For the text-containing cell, return its midpoint in (x, y) coordinate format. 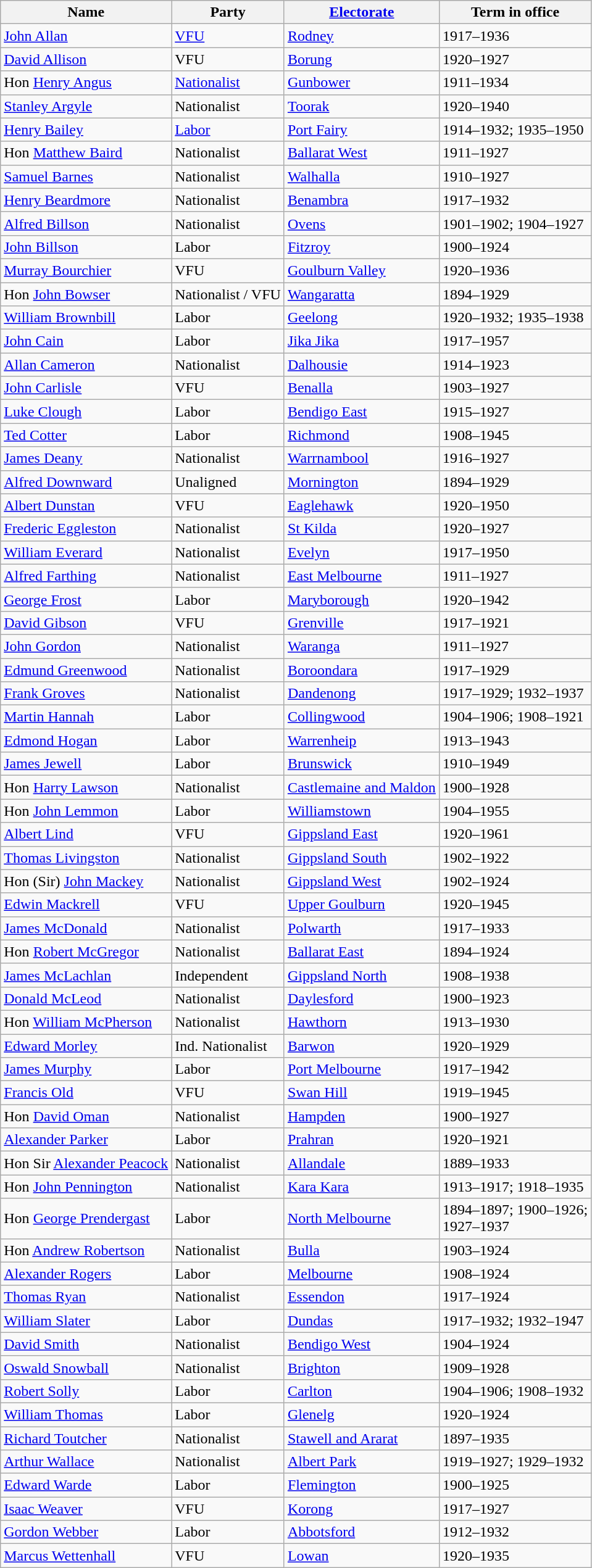
Francis Old (86, 1093)
1917–1942 (515, 1069)
Gippsland West (362, 881)
1920–1935 (515, 1556)
1889–1933 (515, 1163)
William Brownbill (86, 318)
Bulla (362, 1250)
Albert Lind (86, 834)
1917–1929 (515, 670)
Thomas Ryan (86, 1297)
Marcus Wettenhall (86, 1556)
Benambra (362, 200)
1920–1950 (515, 505)
Alfred Downward (86, 482)
Alexander Parker (86, 1140)
1912–1932 (515, 1532)
Alfred Billson (86, 223)
Edmund Greenwood (86, 670)
Flemington (362, 1485)
1910–1927 (515, 176)
Carlton (362, 1391)
St Kilda (362, 529)
Brighton (362, 1367)
Martin Hannah (86, 717)
Hon Sir Alexander Peacock (86, 1163)
John Gordon (86, 646)
Brunswick (362, 764)
1920–1924 (515, 1414)
Independent (228, 975)
James Jewell (86, 764)
Isaac Weaver (86, 1509)
Electorate (362, 12)
Name (86, 12)
1917–1932 (515, 200)
1900–1925 (515, 1485)
1920–1929 (515, 1046)
Lowan (362, 1556)
James Murphy (86, 1069)
1917–1921 (515, 623)
John Billson (86, 247)
1914–1932; 1935–1950 (515, 130)
Geelong (362, 318)
Williamstown (362, 811)
Ballarat West (362, 153)
Swan Hill (362, 1093)
East Melbourne (362, 576)
1917–1950 (515, 552)
Allandale (362, 1163)
Luke Clough (86, 412)
1913–1930 (515, 1022)
George Frost (86, 599)
Warrenheip (362, 740)
1902–1922 (515, 858)
Party (228, 12)
1917–1936 (515, 36)
1917–1933 (515, 928)
Barwon (362, 1046)
Hon Robert McGregor (86, 952)
1919–1927; 1929–1932 (515, 1462)
Abbotsford (362, 1532)
Fitzroy (362, 247)
1915–1927 (515, 412)
Bendigo East (362, 412)
Goulburn Valley (362, 270)
Frank Groves (86, 694)
1904–1955 (515, 811)
1920–1945 (515, 905)
Borung (362, 59)
David Smith (86, 1344)
Dandenong (362, 694)
1903–1927 (515, 388)
Upper Goulburn (362, 905)
Hon Andrew Robertson (86, 1250)
Toorak (362, 106)
Eaglehawk (362, 505)
Essendon (362, 1297)
James McDonald (86, 928)
Frederic Eggleston (86, 529)
Port Melbourne (362, 1069)
Oswald Snowball (86, 1367)
1908–1945 (515, 435)
William Thomas (86, 1414)
Gippsland North (362, 975)
Kara Kara (362, 1187)
Alexander Rogers (86, 1274)
Allan Cameron (86, 365)
John Carlisle (86, 388)
Rodney (362, 36)
1900–1927 (515, 1116)
Warrnambool (362, 458)
Gippsland East (362, 834)
Grenville (362, 623)
Thomas Livingston (86, 858)
William Slater (86, 1321)
Castlemaine and Maldon (362, 787)
Daylesford (362, 998)
1901–1902; 1904–1927 (515, 223)
1900–1924 (515, 247)
1920–1936 (515, 270)
Hon Harry Lawson (86, 787)
1916–1927 (515, 458)
North Melbourne (362, 1218)
1917–1932; 1932–1947 (515, 1321)
Hon William McPherson (86, 1022)
Hon Henry Angus (86, 83)
Hawthorn (362, 1022)
1920–1921 (515, 1140)
1900–1923 (515, 998)
David Gibson (86, 623)
1910–1949 (515, 764)
1904–1924 (515, 1344)
1908–1924 (515, 1274)
Ballarat East (362, 952)
William Everard (86, 552)
Hon Matthew Baird (86, 153)
Edmond Hogan (86, 740)
1919–1945 (515, 1093)
1897–1935 (515, 1438)
Alfred Farthing (86, 576)
Glenelg (362, 1414)
Collingwood (362, 717)
1917–1929; 1932–1937 (515, 694)
Term in office (515, 12)
Walhalla (362, 176)
Mornington (362, 482)
Hampden (362, 1116)
1913–1943 (515, 740)
John Cain (86, 341)
Edward Warde (86, 1485)
1914–1923 (515, 365)
Stawell and Ararat (362, 1438)
Donald McLeod (86, 998)
1911–1934 (515, 83)
Gunbower (362, 83)
Robert Solly (86, 1391)
Maryborough (362, 599)
Boroondara (362, 670)
Nationalist / VFU (228, 294)
Dundas (362, 1321)
Wangaratta (362, 294)
Melbourne (362, 1274)
1902–1924 (515, 881)
Ted Cotter (86, 435)
Evelyn (362, 552)
Murray Bourchier (86, 270)
1903–1924 (515, 1250)
David Allison (86, 59)
1917–1924 (515, 1297)
Korong (362, 1509)
1920–1961 (515, 834)
James Deany (86, 458)
Hon John Lemmon (86, 811)
1917–1927 (515, 1509)
1894–1924 (515, 952)
1894–1897; 1900–1926;1927–1937 (515, 1218)
Benalla (362, 388)
1920–1932; 1935–1938 (515, 318)
1904–1906; 1908–1921 (515, 717)
1904–1906; 1908–1932 (515, 1391)
Unaligned (228, 482)
Hon George Prendergast (86, 1218)
Stanley Argyle (86, 106)
Richard Toutcher (86, 1438)
Albert Dunstan (86, 505)
1909–1928 (515, 1367)
Port Fairy (362, 130)
Edward Morley (86, 1046)
Gordon Webber (86, 1532)
Ovens (362, 223)
Henry Beardmore (86, 200)
John Allan (86, 36)
Prahran (362, 1140)
Richmond (362, 435)
Hon John Bowser (86, 294)
Henry Bailey (86, 130)
1913–1917; 1918–1935 (515, 1187)
1900–1928 (515, 787)
1920–1942 (515, 599)
Hon David Oman (86, 1116)
Hon (Sir) John Mackey (86, 881)
1920–1940 (515, 106)
Arthur Wallace (86, 1462)
1917–1957 (515, 341)
Jika Jika (362, 341)
Dalhousie (362, 365)
Gippsland South (362, 858)
Polwarth (362, 928)
Edwin Mackrell (86, 905)
Samuel Barnes (86, 176)
Albert Park (362, 1462)
Bendigo West (362, 1344)
Waranga (362, 646)
1908–1938 (515, 975)
Hon John Pennington (86, 1187)
Ind. Nationalist (228, 1046)
James McLachlan (86, 975)
